Detect which cell encompasses the target text, then output its [X, Y] center coordinate. 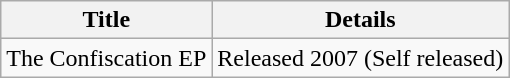
Released 2007 (Self released) [360, 58]
Title [106, 20]
Details [360, 20]
The Confiscation EP [106, 58]
